Return the [x, y] coordinate for the center point of the cell that contains the specified text.  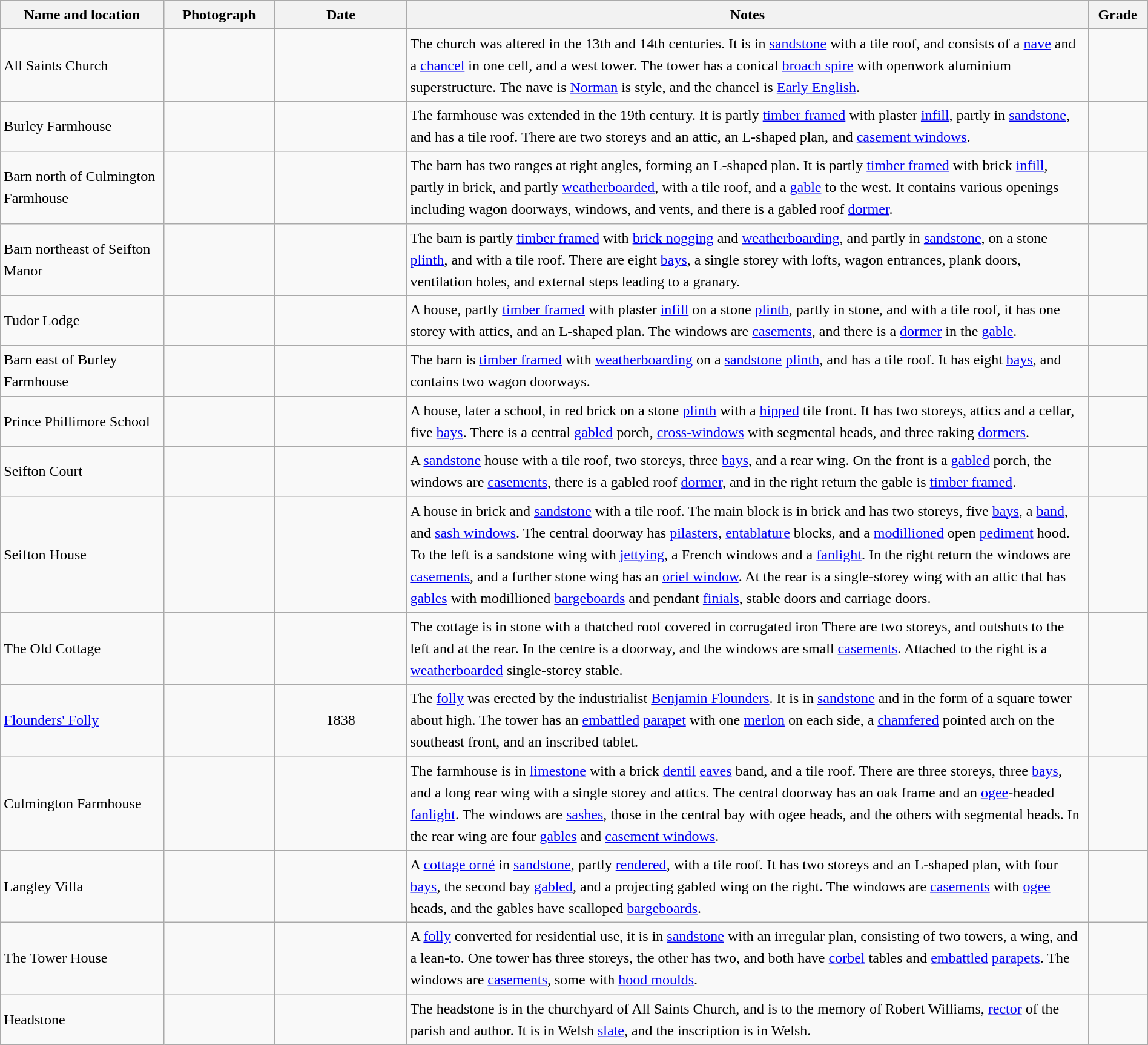
Barn north of Culmington Farmhouse [82, 188]
Prince Phillimore School [82, 421]
Grade [1118, 15]
Date [341, 15]
Culmington Farmhouse [82, 804]
Langley Villa [82, 886]
The barn is timber framed with weatherboarding on a sandstone plinth, and has a tile roof. It has eight bays, and contains two wagon doorways. [747, 371]
The Old Cottage [82, 648]
Seifton Court [82, 471]
1838 [341, 720]
Photograph [219, 15]
Flounders' Folly [82, 720]
Burley Farmhouse [82, 126]
Seifton House [82, 555]
Notes [747, 15]
Headstone [82, 1020]
Tudor Lodge [82, 321]
The Tower House [82, 959]
Barn east of Burley Farmhouse [82, 371]
Name and location [82, 15]
All Saints Church [82, 65]
Barn northeast of Seifton Manor [82, 259]
